Identify which cell holds the provided text, then report its (x, y) central coordinate. 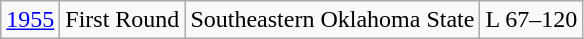
1955 (30, 20)
Southeastern Oklahoma State (332, 20)
First Round (122, 20)
L 67–120 (532, 20)
